Return the (X, Y) coordinate for the center point of the cell that contains the specified text.  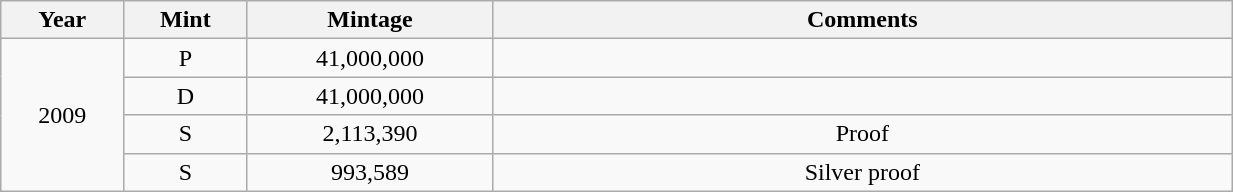
P (186, 58)
D (186, 96)
Year (62, 20)
Mintage (370, 20)
2,113,390 (370, 134)
993,589 (370, 172)
Mint (186, 20)
2009 (62, 115)
Comments (862, 20)
Silver proof (862, 172)
Proof (862, 134)
